Capture the cell that displays the provided text and extract its (x, y) central coordinate. 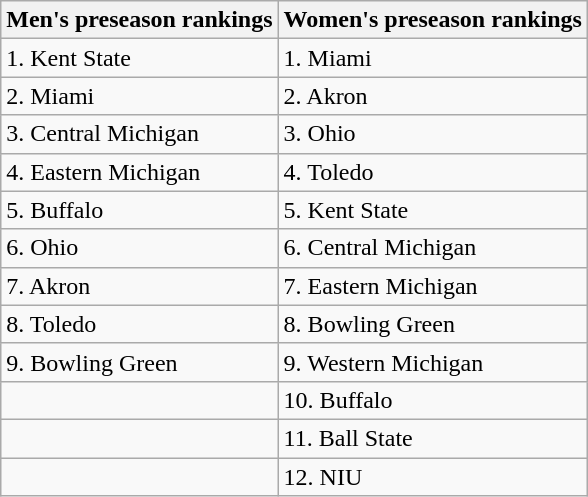
11. Ball State (432, 438)
7. Eastern Michigan (432, 286)
10. Buffalo (432, 400)
4. Toledo (432, 172)
1. Kent State (140, 58)
9. Western Michigan (432, 362)
Men's preseason rankings (140, 20)
4. Eastern Michigan (140, 172)
6. Central Michigan (432, 248)
5. Kent State (432, 210)
2. Miami (140, 96)
6. Ohio (140, 248)
3. Ohio (432, 134)
5. Buffalo (140, 210)
1. Miami (432, 58)
8. Bowling Green (432, 324)
7. Akron (140, 286)
2. Akron (432, 96)
8. Toledo (140, 324)
Women's preseason rankings (432, 20)
9. Bowling Green (140, 362)
12. NIU (432, 477)
3. Central Michigan (140, 134)
